From the cell containing the given text, extract its center point as [X, Y] coordinate. 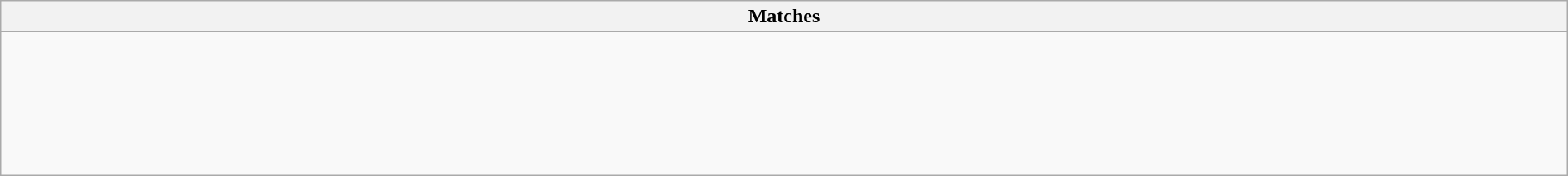
Matches [784, 17]
